Locate the cell with the specified text and output its (X, Y) center coordinate. 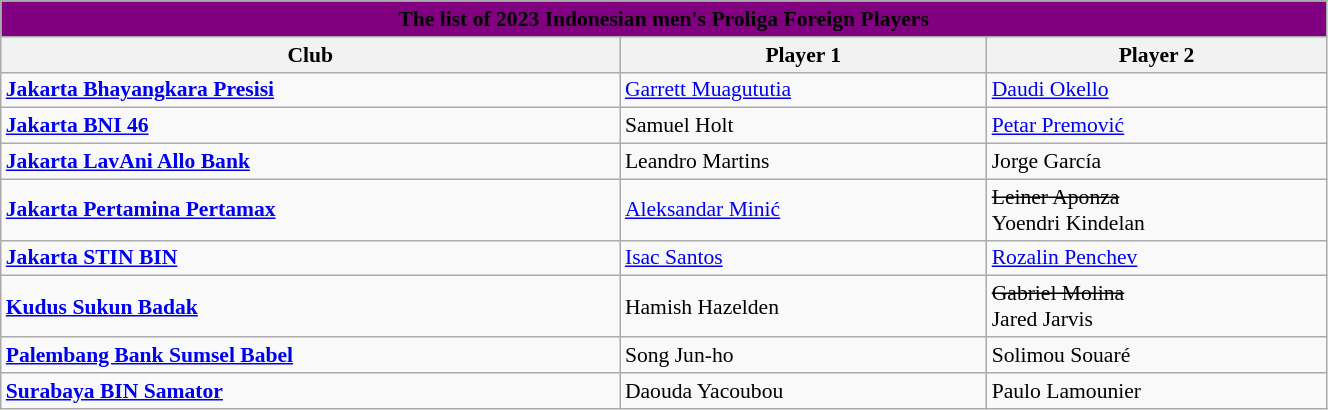
Player 2 (1157, 55)
Petar Premović (1157, 126)
Jakarta LavAni Allo Bank (310, 162)
Samuel Holt (804, 126)
Daudi Okello (1157, 90)
Surabaya BIN Samator (310, 391)
Jakarta Bhayangkara Presisi (310, 90)
The list of 2023 Indonesian men's Proliga Foreign Players (664, 19)
Isac Santos (804, 258)
Leiner Aponza Yoendri Kindelan (1157, 210)
Player 1 (804, 55)
Gabriel Molina Jared Jarvis (1157, 306)
Daouda Yacoubou (804, 391)
Hamish Hazelden (804, 306)
Leandro Martins (804, 162)
Paulo Lamounier (1157, 391)
Song Jun-ho (804, 355)
Palembang Bank Sumsel Babel (310, 355)
Solimou Souaré (1157, 355)
Jakarta Pertamina Pertamax (310, 210)
Jakarta BNI 46 (310, 126)
Kudus Sukun Badak (310, 306)
Club (310, 55)
Garrett Muagututia (804, 90)
Rozalin Penchev (1157, 258)
Jakarta STIN BIN (310, 258)
Aleksandar Minić (804, 210)
Jorge García (1157, 162)
